Provide the (X, Y) coordinate of the cell's center where the given text is located.  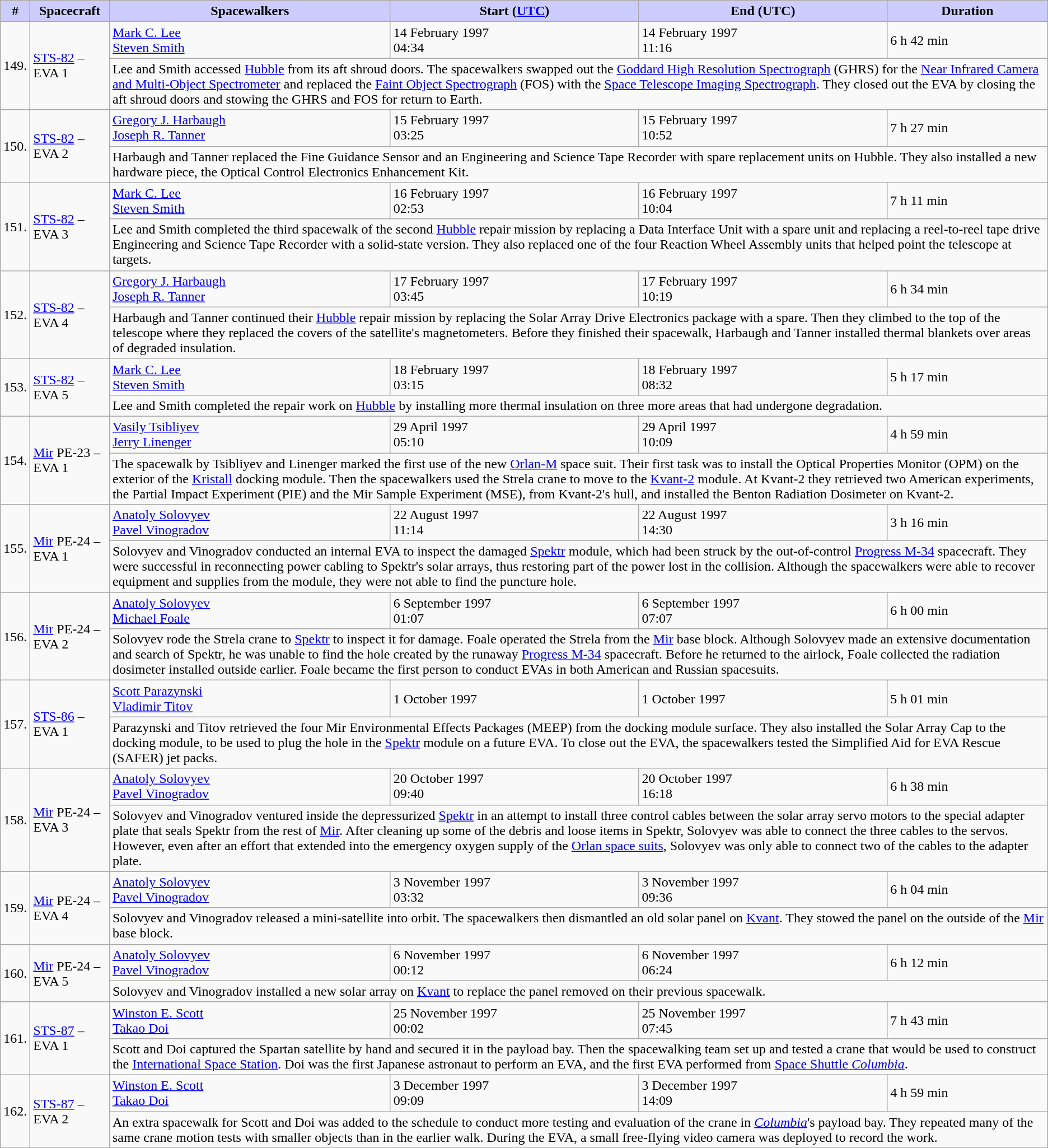
Vasily Tsibliyev Jerry Linenger (250, 435)
3 December 199714:09 (763, 1093)
Mir PE-24 – EVA 5 (70, 973)
STS-87 – EVA 2 (70, 1111)
17 February 199703:45 (514, 289)
158. (16, 820)
Lee and Smith completed the repair work on Hubble by installing more thermal insulation on three more areas that had undergone degradation. (578, 405)
STS-86 – EVA 1 (70, 725)
6 h 34 min (967, 289)
STS-82 – EVA 1 (70, 66)
14 February 199704:34 (514, 40)
Duration (967, 11)
6 h 00 min (967, 610)
Spacecraft (70, 11)
153. (16, 388)
29 April 199705:10 (514, 435)
3 December 199709:09 (514, 1093)
STS-82 – EVA 4 (70, 315)
6 September 199701:07 (514, 610)
18 February 199703:15 (514, 376)
15 February 199710:52 (763, 128)
Start (UTC) (514, 11)
25 November 199700:02 (514, 1020)
16 February 199702:53 (514, 200)
14 February 199711:16 (763, 40)
20 October 199716:18 (763, 786)
162. (16, 1111)
154. (16, 460)
3 November 199709:36 (763, 889)
16 February 199710:04 (763, 200)
# (16, 11)
159. (16, 908)
7 h 43 min (967, 1020)
156. (16, 636)
STS-87 – EVA 1 (70, 1038)
7 h 27 min (967, 128)
18 February 199708:32 (763, 376)
Anatoly Solovyev Michael Foale (250, 610)
152. (16, 315)
22 August 199714:30 (763, 523)
6 h 38 min (967, 786)
Mir PE-24 – EVA 1 (70, 549)
22 August 199711:14 (514, 523)
17 February 199710:19 (763, 289)
3 November 199703:32 (514, 889)
25 November 199707:45 (763, 1020)
149. (16, 66)
155. (16, 549)
20 October 199709:40 (514, 786)
150. (16, 146)
End (UTC) (763, 11)
7 h 11 min (967, 200)
Spacewalkers (250, 11)
15 February 199703:25 (514, 128)
160. (16, 973)
6 h 12 min (967, 962)
6 November 199706:24 (763, 962)
Mir PE-24 – EVA 2 (70, 636)
5 h 17 min (967, 376)
Solovyev and Vinogradov installed a new solar array on Kvant to replace the panel removed on their previous spacewalk. (578, 991)
Mir PE-24 – EVA 3 (70, 820)
STS-82 – EVA 5 (70, 388)
5 h 01 min (967, 699)
6 h 42 min (967, 40)
29 April 199710:09 (763, 435)
161. (16, 1038)
3 h 16 min (967, 523)
Scott Parazynski Vladimir Titov (250, 699)
6 h 04 min (967, 889)
6 November 199700:12 (514, 962)
Mir PE-23 – EVA 1 (70, 460)
STS-82 – EVA 3 (70, 226)
Mir PE-24 – EVA 4 (70, 908)
STS-82 – EVA 2 (70, 146)
151. (16, 226)
6 September 199707:07 (763, 610)
157. (16, 725)
